Return [X, Y] of the center of cell containing provided text 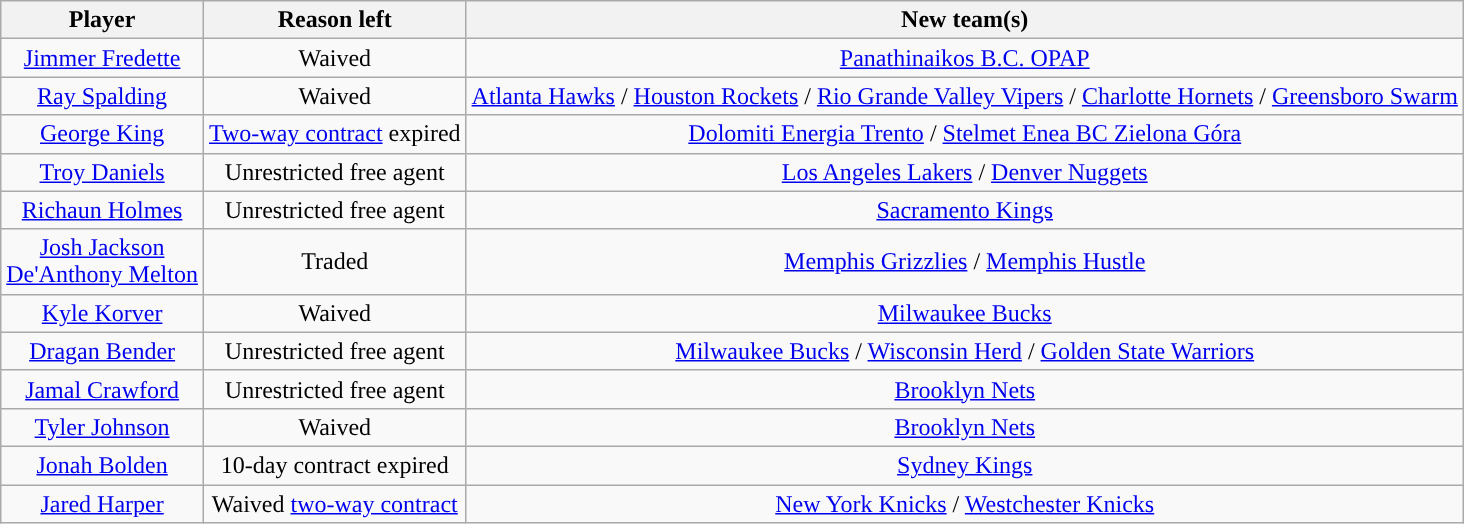
Sacramento Kings [964, 210]
Jimmer Fredette [102, 58]
Sydney Kings [964, 465]
George King [102, 134]
10-day contract expired [334, 465]
Memphis Grizzlies / Memphis Hustle [964, 262]
Reason left [334, 20]
Panathinaikos B.C. OPAP [964, 58]
Jonah Bolden [102, 465]
Waived two-way contract [334, 503]
Tyler Johnson [102, 427]
Dolomiti Energia Trento / Stelmet Enea BC Zielona Góra [964, 134]
Ray Spalding [102, 96]
Atlanta Hawks / Houston Rockets / Rio Grande Valley Vipers / Charlotte Hornets / Greensboro Swarm [964, 96]
Jared Harper [102, 503]
Richaun Holmes [102, 210]
Dragan Bender [102, 351]
New York Knicks / Westchester Knicks [964, 503]
Milwaukee Bucks / Wisconsin Herd / Golden State Warriors [964, 351]
Kyle Korver [102, 313]
Jamal Crawford [102, 389]
Traded [334, 262]
Troy Daniels [102, 172]
New team(s) [964, 20]
Milwaukee Bucks [964, 313]
Los Angeles Lakers / Denver Nuggets [964, 172]
Player [102, 20]
Two-way contract expired [334, 134]
Josh JacksonDe'Anthony Melton [102, 262]
